For the text-containing cell, return its midpoint in [X, Y] coordinate format. 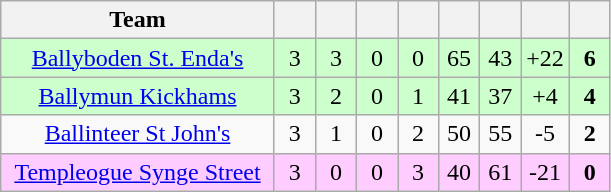
Ballyboden St. Enda's [138, 58]
50 [460, 134]
6 [590, 58]
55 [500, 134]
Ballinteer St John's [138, 134]
43 [500, 58]
-5 [546, 134]
61 [500, 172]
-21 [546, 172]
41 [460, 96]
37 [500, 96]
Templeogue Synge Street [138, 172]
Team [138, 20]
4 [590, 96]
+4 [546, 96]
65 [460, 58]
Ballymun Kickhams [138, 96]
40 [460, 172]
+22 [546, 58]
